Determine the [X, Y] coordinate at the center of the cell enclosing the given text.  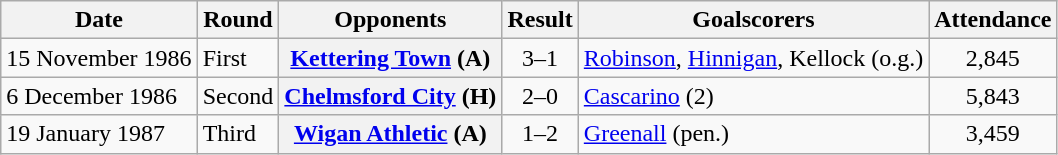
6 December 1986 [99, 96]
Kettering Town (A) [390, 58]
Chelmsford City (H) [390, 96]
5,843 [993, 96]
Opponents [390, 20]
Cascarino (2) [753, 96]
Goalscorers [753, 20]
2,845 [993, 58]
19 January 1987 [99, 134]
Third [238, 134]
3–1 [540, 58]
First [238, 58]
Wigan Athletic (A) [390, 134]
2–0 [540, 96]
Second [238, 96]
Round [238, 20]
1–2 [540, 134]
Result [540, 20]
Attendance [993, 20]
Date [99, 20]
Robinson, Hinnigan, Kellock (o.g.) [753, 58]
3,459 [993, 134]
Greenall (pen.) [753, 134]
15 November 1986 [99, 58]
